Find where the given text appears and provide that cell's center as (X, Y) coordinate. 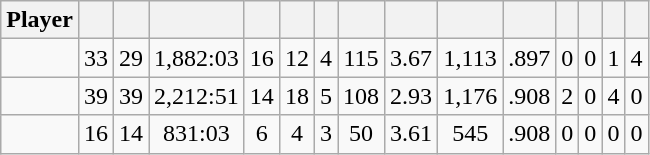
33 (96, 58)
3 (326, 134)
Player (40, 20)
1,882:03 (197, 58)
545 (470, 134)
831:03 (197, 134)
.897 (530, 58)
115 (362, 58)
1,113 (470, 58)
18 (296, 96)
6 (262, 134)
2 (568, 96)
29 (132, 58)
1,176 (470, 96)
3.61 (412, 134)
5 (326, 96)
12 (296, 58)
1 (614, 58)
2,212:51 (197, 96)
2.93 (412, 96)
50 (362, 134)
3.67 (412, 58)
108 (362, 96)
